Detect which cell encompasses the target text, then output its [X, Y] center coordinate. 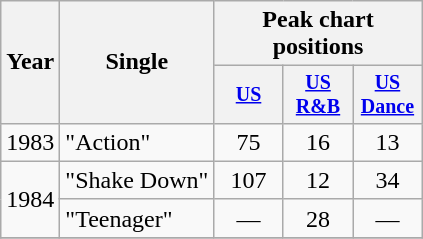
12 [318, 180]
1984 [30, 199]
"Action" [137, 142]
16 [318, 142]
"Teenager" [137, 218]
1983 [30, 142]
107 [248, 180]
34 [388, 180]
Single [137, 62]
13 [388, 142]
US [248, 94]
USR&B [318, 94]
Year [30, 62]
28 [318, 218]
75 [248, 142]
USDance [388, 94]
"Shake Down" [137, 180]
Peak chart positions [318, 34]
